Search for the cell housing the specified text and yield its [X, Y] center coordinate. 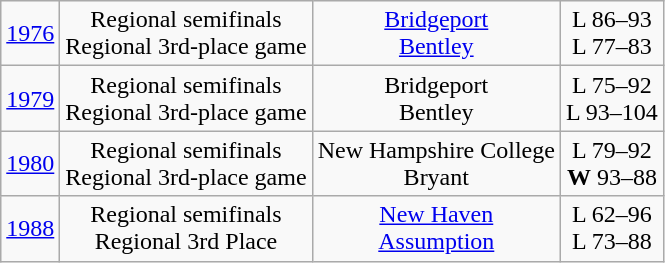
1988 [30, 228]
L 62–96L 73–88 [612, 228]
New HavenAssumption [436, 228]
L 79–92W 93–88 [612, 164]
L 86–93L 77–83 [612, 34]
1976 [30, 34]
1979 [30, 98]
Regional semifinalsRegional 3rd Place [186, 228]
1980 [30, 164]
L 75–92L 93–104 [612, 98]
New Hampshire CollegeBryant [436, 164]
